Provide the (X, Y) coordinate of the cell's center where the given text is located.  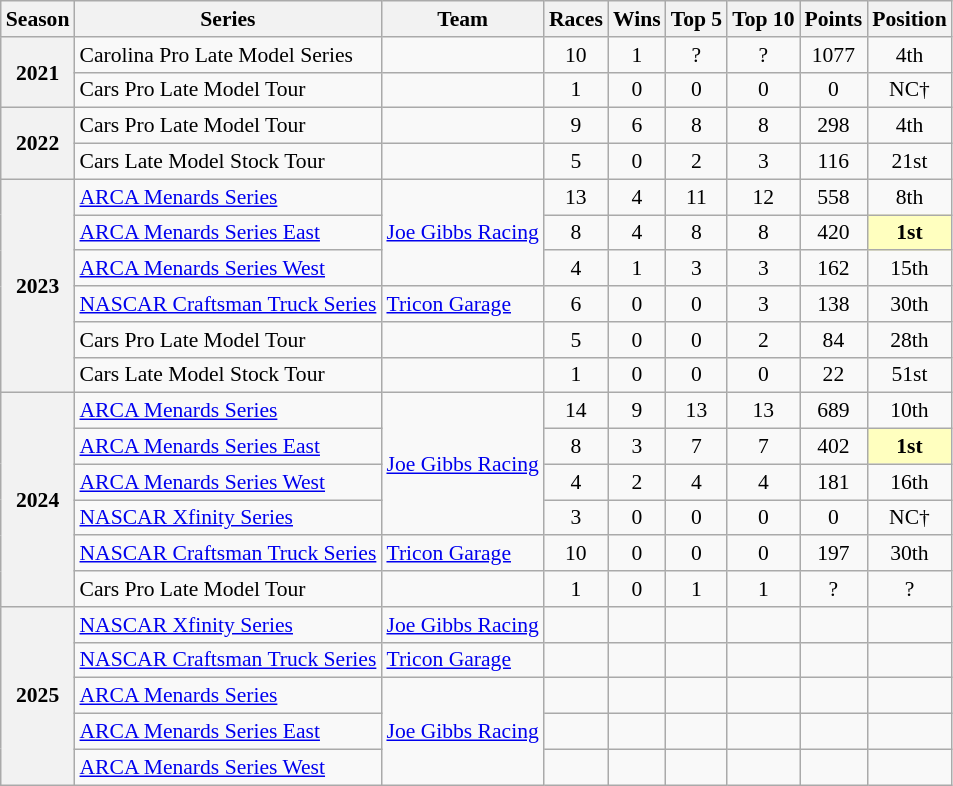
2024 (38, 500)
1077 (834, 55)
689 (834, 411)
Races (576, 19)
Top 5 (697, 19)
420 (834, 233)
14 (576, 411)
Top 10 (763, 19)
298 (834, 126)
197 (834, 554)
Position (909, 19)
2021 (38, 72)
Wins (637, 19)
Points (834, 19)
84 (834, 340)
51st (909, 375)
21st (909, 162)
11 (697, 197)
10th (909, 411)
Team (462, 19)
Carolina Pro Late Model Series (228, 55)
2023 (38, 286)
162 (834, 269)
22 (834, 375)
Season (38, 19)
Series (228, 19)
2025 (38, 696)
28th (909, 340)
12 (763, 197)
8th (909, 197)
2022 (38, 144)
138 (834, 304)
116 (834, 162)
402 (834, 447)
16th (909, 482)
558 (834, 197)
15th (909, 269)
181 (834, 482)
